Identify which cell holds the provided text, then report its [x, y] central coordinate. 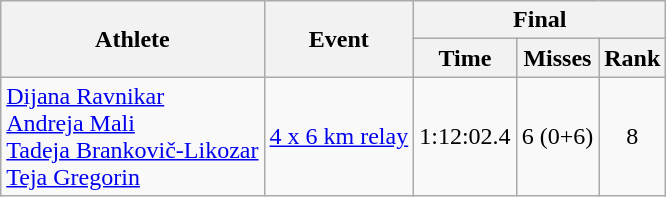
Final [540, 20]
1:12:02.4 [465, 136]
Athlete [132, 39]
6 (0+6) [558, 136]
4 x 6 km relay [339, 136]
Rank [632, 58]
Misses [558, 58]
Event [339, 39]
Dijana RavnikarAndreja MaliTadeja Brankovič-LikozarTeja Gregorin [132, 136]
8 [632, 136]
Time [465, 58]
